Return [X, Y] of the center of cell containing provided text 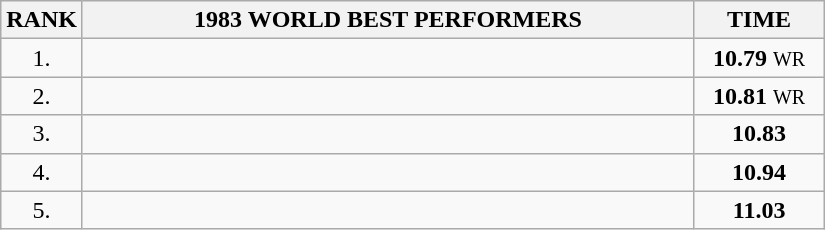
10.79 WR [760, 58]
1. [42, 58]
4. [42, 172]
3. [42, 134]
5. [42, 210]
10.94 [760, 172]
1983 WORLD BEST PERFORMERS [388, 20]
2. [42, 96]
10.81 WR [760, 96]
10.83 [760, 134]
11.03 [760, 210]
TIME [760, 20]
RANK [42, 20]
